Extract the [x, y] coordinate from the center of the cell holding the provided text.  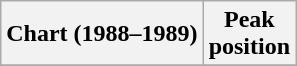
Peakposition [249, 34]
Chart (1988–1989) [102, 34]
